Return (x, y) of the center of cell containing provided text 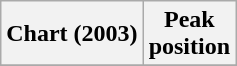
Chart (2003) (72, 34)
Peakposition (189, 34)
